For the text-containing cell, return its midpoint in [x, y] coordinate format. 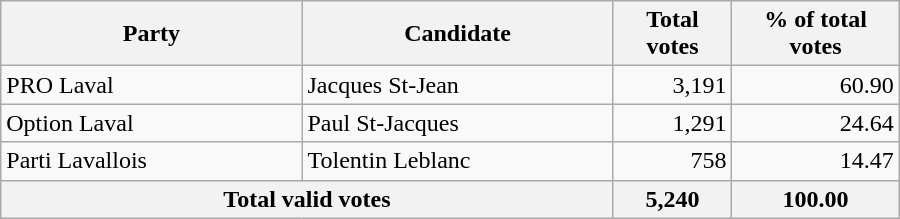
1,291 [672, 123]
Party [152, 34]
100.00 [816, 199]
Parti Lavallois [152, 161]
3,191 [672, 85]
Paul St-Jacques [458, 123]
PRO Laval [152, 85]
Tolentin Leblanc [458, 161]
Jacques St-Jean [458, 85]
Total votes [672, 34]
24.64 [816, 123]
Option Laval [152, 123]
14.47 [816, 161]
Total valid votes [307, 199]
60.90 [816, 85]
5,240 [672, 199]
758 [672, 161]
Candidate [458, 34]
% of total votes [816, 34]
